Return the [X, Y] coordinate for the center point of the cell that contains the specified text.  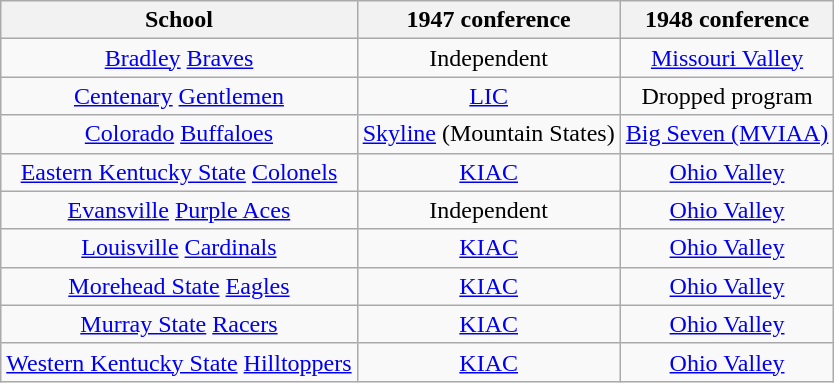
Dropped program [727, 96]
Murray State Racers [179, 324]
Colorado Buffaloes [179, 134]
Skyline (Mountain States) [488, 134]
Bradley Braves [179, 58]
Morehead State Eagles [179, 286]
Western Kentucky State Hilltoppers [179, 362]
Louisville Cardinals [179, 248]
Evansville Purple Aces [179, 210]
School [179, 20]
1948 conference [727, 20]
Eastern Kentucky State Colonels [179, 172]
1947 conference [488, 20]
Missouri Valley [727, 58]
LIC [488, 96]
Centenary Gentlemen [179, 96]
Big Seven (MVIAA) [727, 134]
